Extract the (x, y) coordinate from the center of the cell holding the provided text.  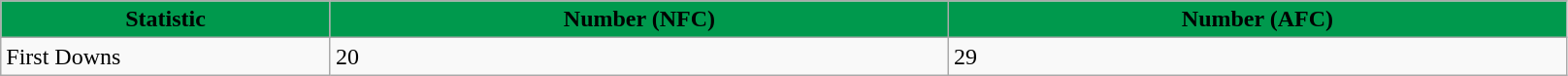
Statistic (166, 19)
First Downs (166, 57)
20 (638, 57)
Number (AFC) (1258, 19)
Number (NFC) (638, 19)
29 (1258, 57)
